Locate the cell with the specified text and output its (x, y) center coordinate. 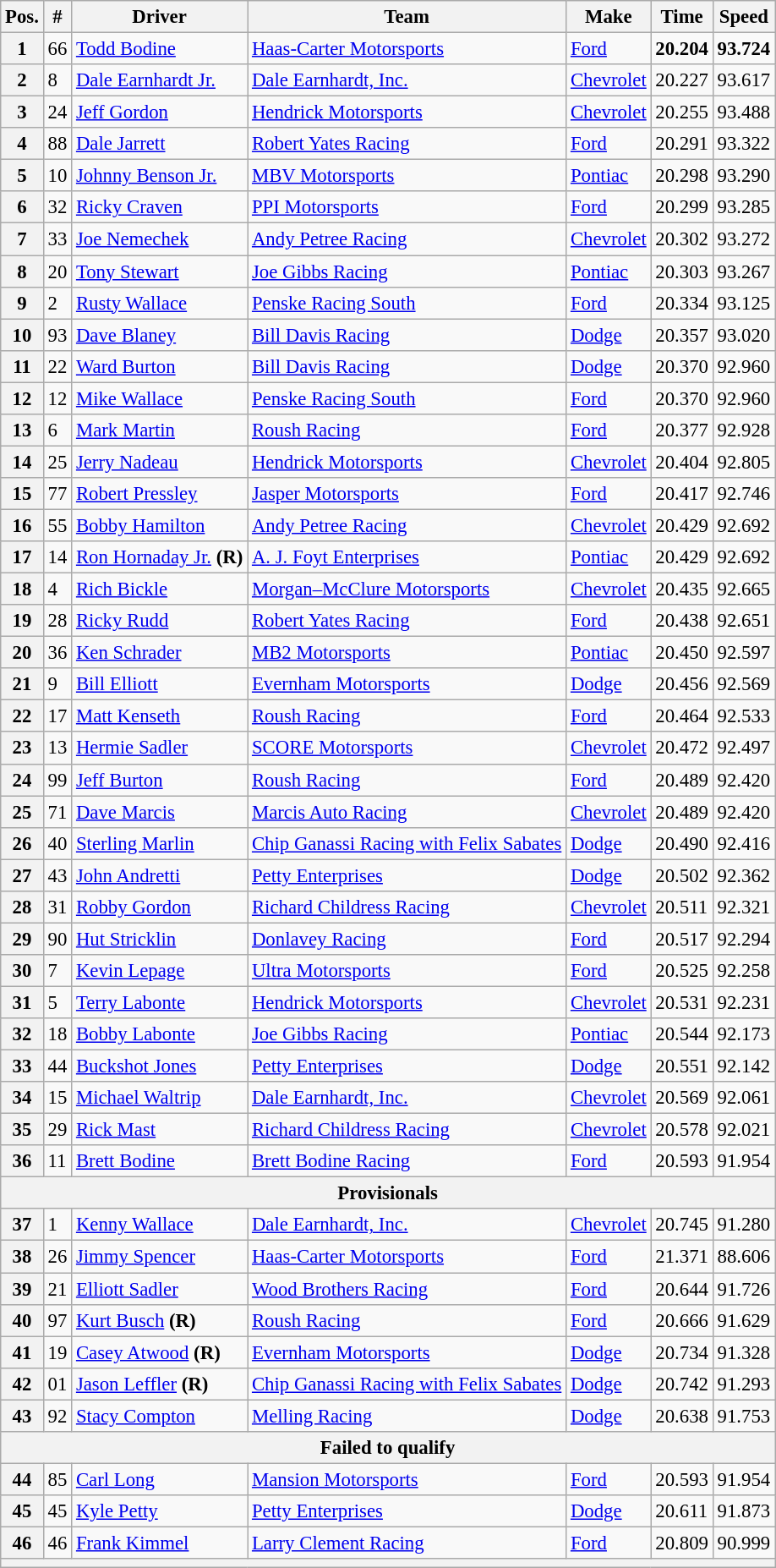
92.805 (744, 462)
92.321 (744, 907)
20.638 (681, 1416)
01 (57, 1384)
91.753 (744, 1416)
Kevin Lepage (160, 971)
20.578 (681, 1130)
Johnny Benson Jr. (160, 176)
20.291 (681, 144)
20.456 (681, 684)
Dave Blaney (160, 335)
90 (57, 939)
PPI Motorsports (407, 207)
92.173 (744, 1034)
20.551 (681, 1066)
92.665 (744, 589)
35 (22, 1130)
Larry Clement Racing (407, 1543)
20.357 (681, 335)
Jeff Burton (160, 780)
Robert Pressley (160, 494)
20.450 (681, 653)
88 (57, 144)
20.334 (681, 303)
21.371 (681, 1257)
Bobby Labonte (160, 1034)
38 (22, 1257)
Brett Bodine (160, 1161)
20.644 (681, 1289)
91.873 (744, 1511)
90.999 (744, 1543)
91.293 (744, 1384)
Ricky Craven (160, 207)
Jeff Gordon (160, 112)
Buckshot Jones (160, 1066)
20.745 (681, 1225)
Joe Nemechek (160, 239)
16 (22, 525)
92.142 (744, 1066)
Make (609, 17)
Team (407, 17)
Kurt Busch (R) (160, 1320)
20.303 (681, 271)
93.617 (744, 80)
92.294 (744, 939)
20.666 (681, 1320)
Rick Mast (160, 1130)
97 (57, 1320)
92.258 (744, 971)
92.597 (744, 653)
Hermie Sadler (160, 748)
66 (57, 49)
Wood Brothers Racing (407, 1289)
92.569 (744, 684)
92.651 (744, 621)
Carl Long (160, 1479)
Speed (744, 17)
Stacy Compton (160, 1416)
Mike Wallace (160, 398)
93.125 (744, 303)
Robby Gordon (160, 907)
# (57, 17)
20.435 (681, 589)
92.928 (744, 430)
SCORE Motorsports (407, 748)
20.611 (681, 1511)
20.302 (681, 239)
Tony Stewart (160, 271)
Ricky Rudd (160, 621)
Jason Leffler (R) (160, 1384)
Kenny Wallace (160, 1225)
92.533 (744, 716)
Jerry Nadeau (160, 462)
Mansion Motorsports (407, 1479)
A. J. Foyt Enterprises (407, 557)
Time (681, 17)
85 (57, 1479)
93.488 (744, 112)
20.490 (681, 843)
Sterling Marlin (160, 843)
Frank Kimmel (160, 1543)
Jasper Motorsports (407, 494)
Driver (160, 17)
93.285 (744, 207)
Casey Atwood (R) (160, 1352)
Pos. (22, 17)
Jimmy Spencer (160, 1257)
Failed to qualify (388, 1448)
30 (22, 971)
20.204 (681, 49)
Ron Hornaday Jr. (R) (160, 557)
20.227 (681, 80)
20.502 (681, 875)
99 (57, 780)
Donlavey Racing (407, 939)
20.472 (681, 748)
Bobby Hamilton (160, 525)
Matt Kenseth (160, 716)
20.742 (681, 1384)
20.404 (681, 462)
20.298 (681, 176)
93.724 (744, 49)
34 (22, 1098)
Brett Bodine Racing (407, 1161)
93 (57, 335)
20.544 (681, 1034)
MBV Motorsports (407, 176)
20.255 (681, 112)
Dale Jarrett (160, 144)
93.272 (744, 239)
92.746 (744, 494)
Morgan–McClure Motorsports (407, 589)
88.606 (744, 1257)
93.290 (744, 176)
Dale Earnhardt Jr. (160, 80)
Melling Racing (407, 1416)
20.438 (681, 621)
92.497 (744, 748)
20.511 (681, 907)
Provisionals (388, 1193)
42 (22, 1384)
Marcis Auto Racing (407, 812)
20.569 (681, 1098)
Michael Waltrip (160, 1098)
71 (57, 812)
20.734 (681, 1352)
20.377 (681, 430)
93.322 (744, 144)
55 (57, 525)
John Andretti (160, 875)
20.464 (681, 716)
91.280 (744, 1225)
37 (22, 1225)
Rich Bickle (160, 589)
20.809 (681, 1543)
91.328 (744, 1352)
92.061 (744, 1098)
Ultra Motorsports (407, 971)
Elliott Sadler (160, 1289)
20.417 (681, 494)
77 (57, 494)
Kyle Petty (160, 1511)
23 (22, 748)
27 (22, 875)
Ken Schrader (160, 653)
Mark Martin (160, 430)
20.299 (681, 207)
92.231 (744, 1002)
20.531 (681, 1002)
Bill Elliott (160, 684)
92.416 (744, 843)
20.525 (681, 971)
91.629 (744, 1320)
Rusty Wallace (160, 303)
Terry Labonte (160, 1002)
41 (22, 1352)
92.362 (744, 875)
92 (57, 1416)
91.726 (744, 1289)
MB2 Motorsports (407, 653)
3 (22, 112)
Hut Stricklin (160, 939)
93.020 (744, 335)
Ward Burton (160, 366)
92.021 (744, 1130)
20.517 (681, 939)
39 (22, 1289)
Dave Marcis (160, 812)
93.267 (744, 271)
Todd Bodine (160, 49)
